Detect which cell encompasses the target text, then output its [x, y] center coordinate. 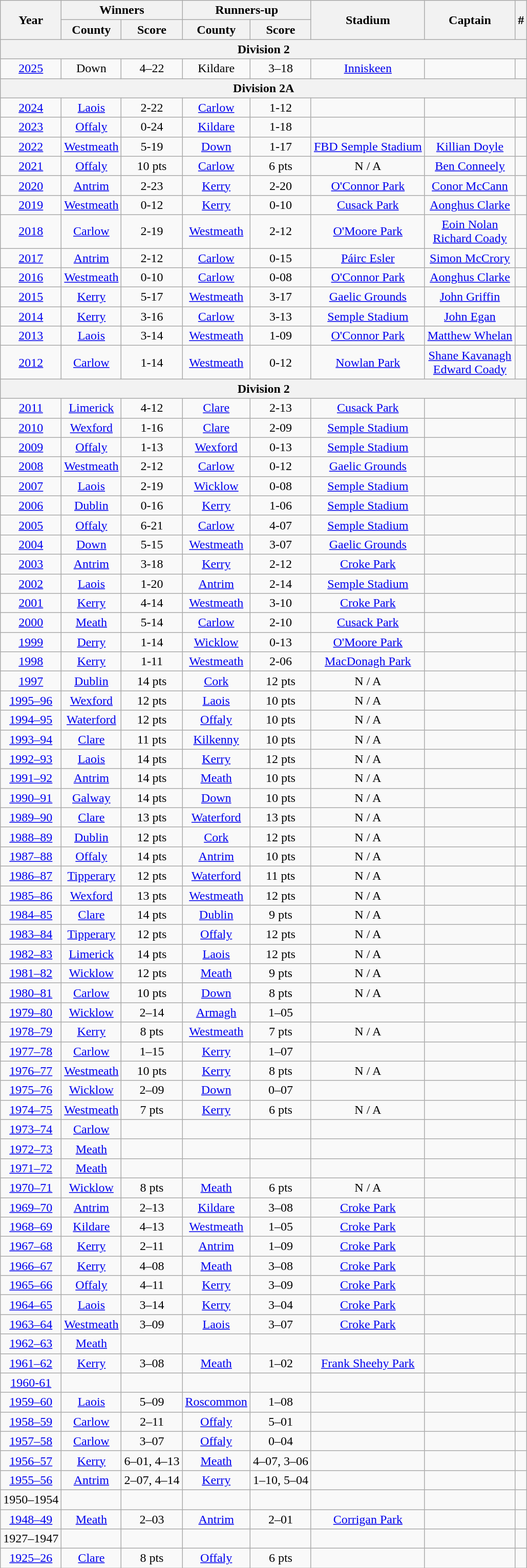
1983–84 [31, 935]
1977–78 [31, 1051]
Shane KavanaghEdward Coady [470, 363]
2003 [31, 564]
Winners [122, 10]
4–22 [152, 69]
1967–68 [31, 1246]
2–13 [152, 1207]
Matthew Whelan [470, 336]
1–09 [281, 1246]
5–01 [281, 1422]
1995–96 [31, 701]
1962–63 [31, 1344]
2010 [31, 428]
1975–76 [31, 1090]
1957–58 [31, 1441]
1982–83 [31, 954]
Roscommon [216, 1402]
1968–69 [31, 1227]
2018 [31, 231]
1989–90 [31, 817]
1961–62 [31, 1363]
1979–80 [31, 1012]
2–07, 4–14 [152, 1480]
1986–87 [31, 876]
1974–75 [31, 1110]
# [521, 20]
2014 [31, 316]
2-06 [281, 662]
3-14 [152, 336]
Derry [91, 642]
1965–66 [31, 1285]
1966–67 [31, 1266]
2002 [31, 583]
5-17 [152, 297]
2009 [31, 447]
2013 [31, 336]
5-19 [152, 146]
1992–93 [31, 759]
1–07 [281, 1051]
1999 [31, 642]
1959–60 [31, 1402]
1-17 [281, 146]
3–14 [152, 1305]
3-07 [281, 544]
2-09 [281, 428]
2-13 [281, 408]
1-09 [281, 336]
1998 [31, 662]
Killian Doyle [470, 146]
2016 [31, 278]
2022 [31, 146]
2007 [31, 486]
1-18 [281, 127]
1–10, 5–04 [281, 1480]
1963–64 [31, 1324]
1925–26 [31, 1558]
1988–89 [31, 837]
1948–49 [31, 1519]
4–11 [152, 1285]
2–14 [152, 1012]
2024 [31, 108]
Division 2A [264, 88]
Stadium [368, 20]
2020 [31, 185]
1991–92 [31, 778]
1-20 [152, 583]
FBD Semple Stadium [368, 146]
2000 [31, 623]
1990–91 [31, 798]
Páirc Esler [368, 258]
1956–57 [31, 1460]
1997 [31, 681]
3-17 [281, 297]
Year [31, 20]
1981–82 [31, 973]
1–15 [152, 1051]
0–04 [281, 1441]
3-10 [281, 603]
3-16 [152, 316]
6–01, 4–13 [152, 1460]
2006 [31, 505]
Runners-up [247, 10]
1980–81 [31, 993]
Ben Conneely [470, 166]
Kilkenny [216, 739]
5–09 [152, 1402]
Conor McCann [470, 185]
3-13 [281, 316]
4–08 [152, 1266]
1–02 [281, 1363]
0-24 [152, 127]
1–08 [281, 1402]
5-15 [152, 544]
1958–59 [31, 1422]
Captain [470, 20]
1987–88 [31, 856]
1-13 [152, 447]
1-11 [152, 662]
2001 [31, 603]
Inniskeen [368, 69]
Eoin NolanRichard Coady [470, 231]
2-22 [152, 108]
0-15 [281, 258]
3-18 [152, 564]
Frank Sheehy Park [368, 1363]
1994–95 [31, 720]
3–18 [281, 69]
1-16 [152, 428]
Galway [91, 798]
2008 [31, 467]
Nowlan Park [368, 363]
1960-61 [31, 1383]
2–09 [152, 1090]
1971–72 [31, 1168]
Simon McCrory [470, 258]
2019 [31, 205]
2025 [31, 69]
2-14 [281, 583]
2021 [31, 166]
1964–65 [31, 1305]
2–01 [281, 1519]
0-16 [152, 505]
2015 [31, 297]
4–07, 3–06 [281, 1460]
2-10 [281, 623]
2017 [31, 258]
4-07 [281, 525]
2005 [31, 525]
1970–71 [31, 1188]
1950–1954 [31, 1499]
2-23 [152, 185]
MacDonagh Park [368, 662]
1-06 [281, 505]
2012 [31, 363]
4-12 [152, 408]
4-14 [152, 603]
1969–70 [31, 1207]
2-20 [281, 185]
1973–74 [31, 1129]
1993–94 [31, 739]
John Griffin [470, 297]
1955–56 [31, 1480]
5-14 [152, 623]
3–04 [281, 1305]
4–13 [152, 1227]
2011 [31, 408]
1985–86 [31, 896]
1976–77 [31, 1071]
Armagh [216, 1012]
1978–79 [31, 1032]
John Egan [470, 316]
Corrigan Park [368, 1519]
2004 [31, 544]
6-21 [152, 525]
0–07 [281, 1090]
2023 [31, 127]
1972–73 [31, 1149]
1-12 [281, 108]
1984–85 [31, 915]
1927–1947 [31, 1539]
2–03 [152, 1519]
